Provide the [x, y] coordinate of the cell's center where the given text is located.  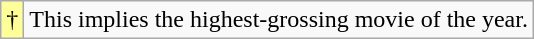
† [12, 20]
This implies the highest-grossing movie of the year. [279, 20]
